From the cell containing the given text, extract its center point as [x, y] coordinate. 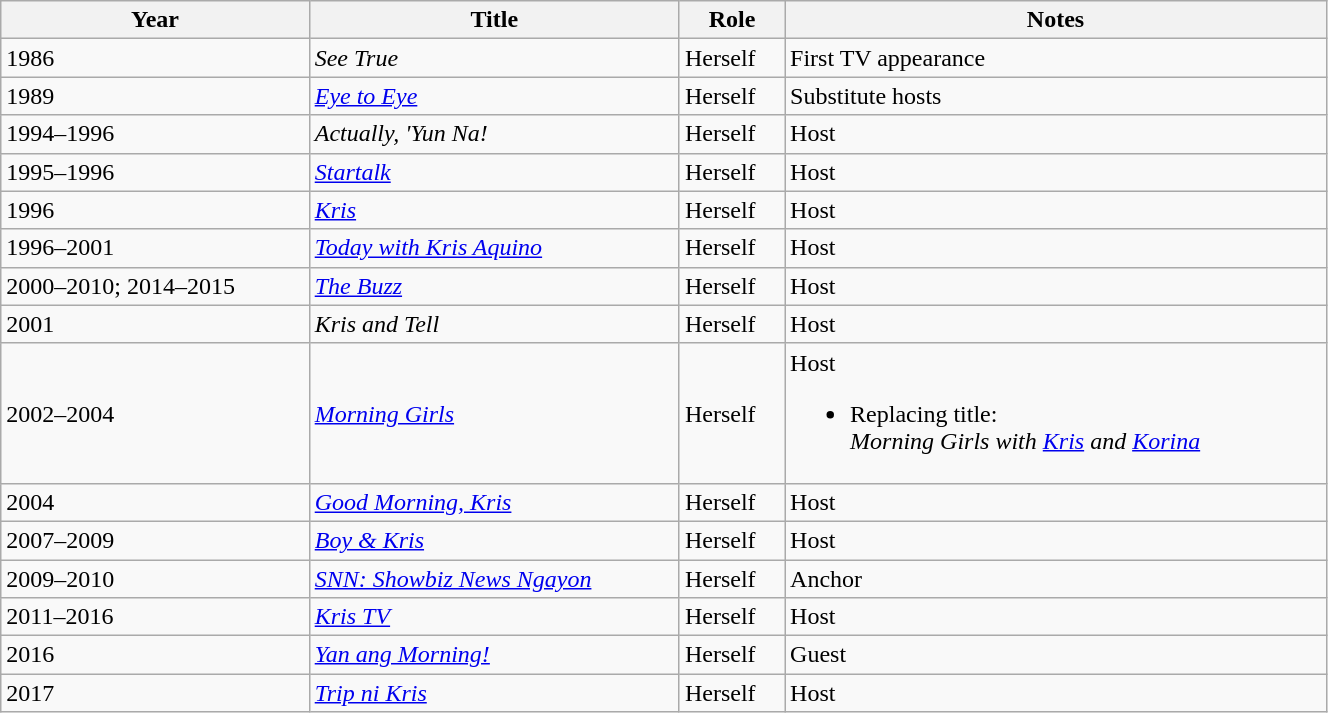
2009–2010 [155, 579]
Yan ang Morning! [494, 655]
Guest [1056, 655]
2011–2016 [155, 617]
2017 [155, 693]
Today with Kris Aquino [494, 248]
1986 [155, 58]
The Buzz [494, 286]
1989 [155, 96]
Startalk [494, 172]
Eye to Eye [494, 96]
Anchor [1056, 579]
Kris [494, 210]
Substitute hosts [1056, 96]
Morning Girls [494, 413]
2001 [155, 324]
SNN: Showbiz News Ngayon [494, 579]
See True [494, 58]
2007–2009 [155, 540]
1994–1996 [155, 134]
First TV appearance [1056, 58]
2016 [155, 655]
Notes [1056, 20]
Year [155, 20]
1996–2001 [155, 248]
1996 [155, 210]
Boy & Kris [494, 540]
2000–2010; 2014–2015 [155, 286]
2004 [155, 502]
1995–1996 [155, 172]
Actually, 'Yun Na! [494, 134]
Trip ni Kris [494, 693]
Kris TV [494, 617]
HostReplacing title:Morning Girls with Kris and Korina [1056, 413]
Title [494, 20]
Good Morning, Kris [494, 502]
Role [732, 20]
2002–2004 [155, 413]
Kris and Tell [494, 324]
